For the text-containing cell, return its midpoint in (X, Y) coordinate format. 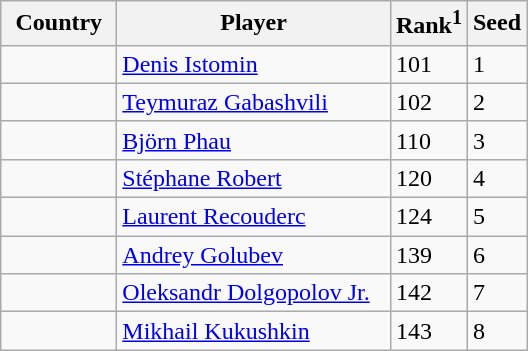
1 (496, 64)
Stéphane Robert (254, 178)
Oleksandr Dolgopolov Jr. (254, 293)
143 (428, 331)
Björn Phau (254, 140)
Denis Istomin (254, 64)
124 (428, 217)
Andrey Golubev (254, 255)
8 (496, 331)
Rank1 (428, 24)
Mikhail Kukushkin (254, 331)
6 (496, 255)
Teymuraz Gabashvili (254, 102)
Player (254, 24)
101 (428, 64)
139 (428, 255)
120 (428, 178)
Country (59, 24)
102 (428, 102)
110 (428, 140)
4 (496, 178)
2 (496, 102)
Seed (496, 24)
142 (428, 293)
5 (496, 217)
Laurent Recouderc (254, 217)
7 (496, 293)
3 (496, 140)
